From the cell containing the given text, extract its center point as (X, Y) coordinate. 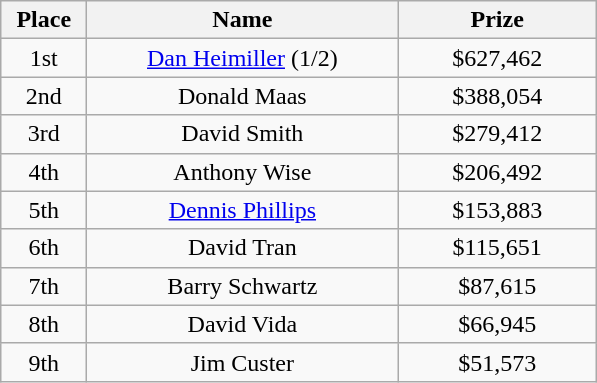
$87,615 (498, 286)
Anthony Wise (242, 172)
Dan Heimiller (1/2) (242, 58)
$153,883 (498, 210)
Donald Maas (242, 96)
$115,651 (498, 248)
5th (44, 210)
David Vida (242, 324)
$51,573 (498, 362)
David Smith (242, 134)
$206,492 (498, 172)
Place (44, 20)
8th (44, 324)
$388,054 (498, 96)
6th (44, 248)
Jim Custer (242, 362)
4th (44, 172)
$66,945 (498, 324)
7th (44, 286)
Dennis Phillips (242, 210)
3rd (44, 134)
$627,462 (498, 58)
Prize (498, 20)
9th (44, 362)
2nd (44, 96)
1st (44, 58)
Barry Schwartz (242, 286)
Name (242, 20)
$279,412 (498, 134)
David Tran (242, 248)
